Find where the given text appears and provide that cell's center as (X, Y) coordinate. 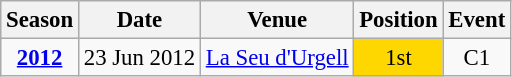
23 Jun 2012 (139, 58)
Venue (276, 20)
1st (398, 58)
2012 (40, 58)
Date (139, 20)
Position (398, 20)
Event (477, 20)
Season (40, 20)
La Seu d'Urgell (276, 58)
C1 (477, 58)
